Pinpoint the cell where the given text exists, returning its (x, y) midpoint coordinate. 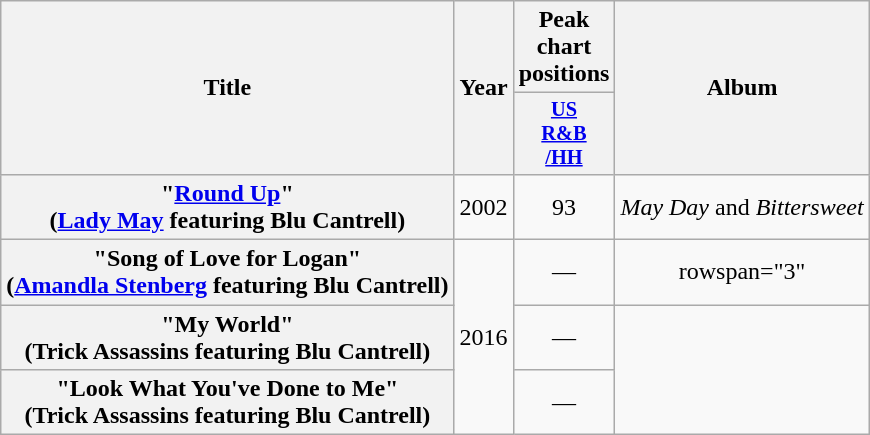
"My World"(Trick Assassins featuring Blu Cantrell) (228, 338)
USR&B/HH (564, 134)
Title (228, 88)
Peak chart positions (564, 47)
93 (564, 206)
2002 (484, 206)
"Song of Love for Logan"(Amandla Stenberg featuring Blu Cantrell) (228, 272)
"Round Up"(Lady May featuring Blu Cantrell) (228, 206)
Album (742, 88)
May Day and Bittersweet (742, 206)
rowspan="3" (742, 272)
"Look What You've Done to Me"(Trick Assassins featuring Blu Cantrell) (228, 402)
Year (484, 88)
2016 (484, 338)
